Detect which cell encompasses the target text, then output its (X, Y) center coordinate. 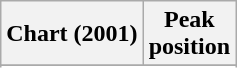
Peakposition (189, 34)
Chart (2001) (72, 34)
